Determine the [X, Y] coordinate at the center of the cell enclosing the given text.  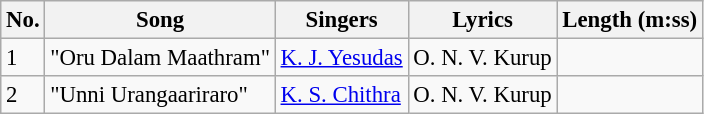
2 [23, 95]
Song [160, 20]
K. S. Chithra [342, 95]
K. J. Yesudas [342, 58]
1 [23, 58]
No. [23, 20]
"Oru Dalam Maathram" [160, 58]
Length (m:ss) [630, 20]
Lyrics [482, 20]
"Unni Urangaariraro" [160, 95]
Singers [342, 20]
